Pinpoint the cell where the given text exists, returning its [X, Y] midpoint coordinate. 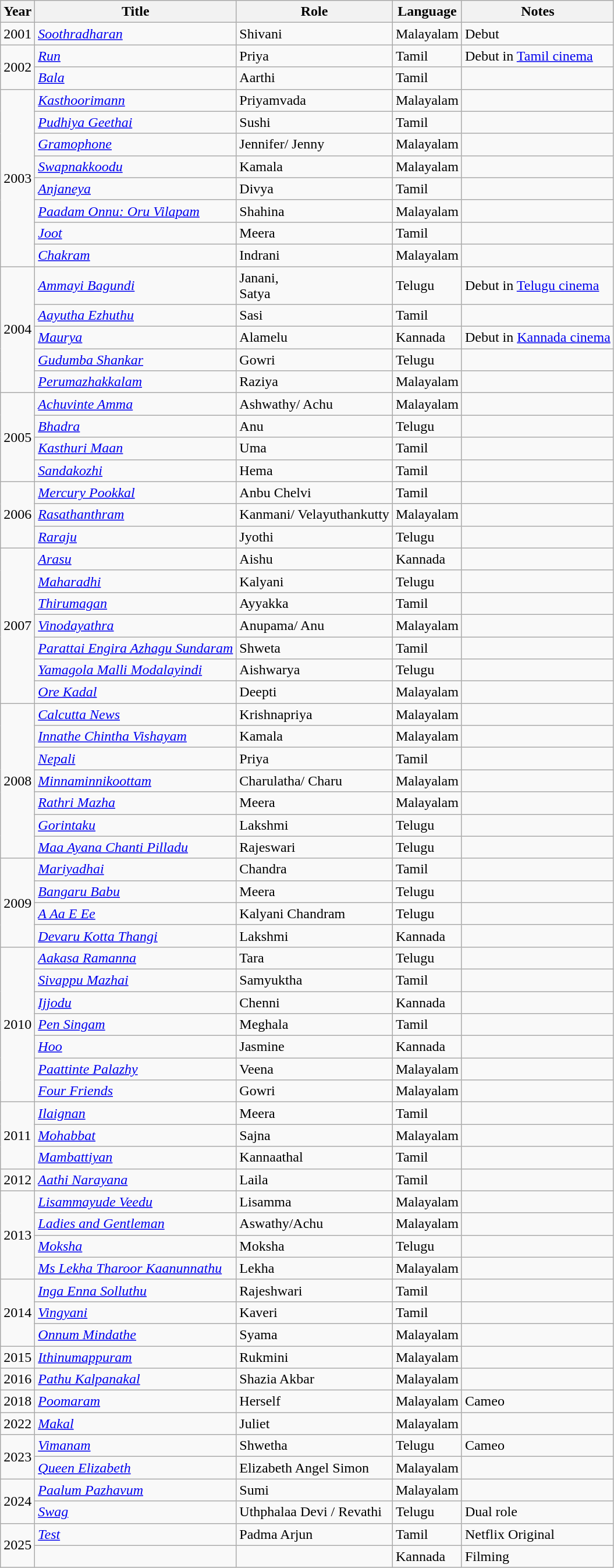
Aishu [314, 559]
Mambattiyan [136, 1158]
Jennifer/ Jenny [314, 144]
Gorintaku [136, 825]
Lisamma [314, 1202]
Innathe Chintha Vishayam [136, 737]
Janani,Satya [314, 285]
Hema [314, 470]
Calcutta News [136, 714]
Ms Lekha Tharoor Kaanunnathu [136, 1268]
Veena [314, 1069]
Ladies and Gentleman [136, 1224]
Jyothi [314, 537]
Deepti [314, 692]
2024 [17, 1501]
Gramophone [136, 144]
Ashwathy/ Achu [314, 404]
Pathu Kalpanakal [136, 1379]
Kasthoorimann [136, 100]
Shweta [314, 648]
Sandakozhi [136, 470]
Kalyani [314, 581]
Dual role [538, 1512]
Gudumba Shankar [136, 360]
Paattinte Palazhy [136, 1069]
Soothradharan [136, 34]
Debut in Tamil cinema [538, 56]
Filming [538, 1556]
Poomaram [136, 1401]
Maharadhi [136, 581]
Sajna [314, 1135]
Chakram [136, 255]
2011 [17, 1135]
2012 [17, 1180]
Aakasa Ramanna [136, 958]
2003 [17, 178]
Netflix Original [538, 1534]
Kasthuri Maan [136, 448]
Chenni [314, 1002]
Makal [136, 1424]
Chandra [314, 869]
Joot [136, 233]
Ammayi Bagundi [136, 285]
Indrani [314, 255]
Ijjodu [136, 1002]
2018 [17, 1401]
Vingyani [136, 1312]
Rasathanthram [136, 515]
Pudhiya Geethai [136, 122]
Sasi [314, 316]
Debut [538, 34]
2025 [17, 1545]
2022 [17, 1424]
Bhadra [136, 426]
Tara [314, 958]
Kanmani/ Velayuthankutty [314, 515]
Jasmine [314, 1047]
Vimanam [136, 1446]
Anupama/ Anu [314, 625]
Uma [314, 448]
Paalum Pazhavum [136, 1490]
Uthphalaa Devi / Revathi [314, 1512]
Run [136, 56]
Bala [136, 78]
2015 [17, 1357]
2013 [17, 1235]
Achuvinte Amma [136, 404]
Laila [314, 1180]
2006 [17, 515]
Thirumagan [136, 603]
Raziya [314, 382]
Parattai Engira Azhagu Sundaram [136, 648]
Rajeshwari [314, 1290]
Aayutha Ezhuthu [136, 316]
Divya [314, 189]
Maa Ayana Chanti Pilladu [136, 847]
Onnum Mindathe [136, 1335]
Language [427, 12]
Title [136, 12]
Rukmini [314, 1357]
Test [136, 1534]
A Aa E Ee [136, 914]
2005 [17, 437]
Alamelu [314, 338]
Rathri Mazha [136, 803]
2004 [17, 330]
Aathi Narayana [136, 1180]
2009 [17, 902]
Paadam Onnu: Oru Vilapam [136, 211]
Mariyadhai [136, 869]
Syama [314, 1335]
Aishwarya [314, 670]
Notes [538, 12]
2016 [17, 1379]
Sushi [314, 122]
Hoo [136, 1047]
Kaveri [314, 1312]
2023 [17, 1457]
Anbu Chelvi [314, 493]
Year [17, 12]
2007 [17, 625]
Ayyakka [314, 603]
Devaru Kotta Thangi [136, 936]
2014 [17, 1312]
Samyuktha [314, 980]
Inga Enna Solluthu [136, 1290]
2008 [17, 781]
Debut in Telugu cinema [538, 285]
Kalyani Chandram [314, 914]
Vinodayathra [136, 625]
Raraju [136, 537]
Shwetha [314, 1446]
Perumazhakkalam [136, 382]
Swapnakkoodu [136, 167]
Debut in Kannada cinema [538, 338]
Meghala [314, 1025]
Mohabbat [136, 1135]
Juliet [314, 1424]
Arasu [136, 559]
Ilaignan [136, 1113]
Nepali [136, 759]
2001 [17, 34]
Aarthi [314, 78]
Padma Arjun [314, 1534]
Mercury Pookkal [136, 493]
Sivappu Mazhai [136, 980]
Minnaminnikoottam [136, 781]
Ore Kadal [136, 692]
Kannaathal [314, 1158]
Anjaneya [136, 189]
Rajeswari [314, 847]
2010 [17, 1024]
Shazia Akbar [314, 1379]
2002 [17, 67]
Role [314, 12]
Elizabeth Angel Simon [314, 1468]
Bangaru Babu [136, 891]
Ithinumappuram [136, 1357]
Four Friends [136, 1091]
Aswathy/Achu [314, 1224]
Sumi [314, 1490]
Shahina [314, 211]
Maurya [136, 338]
Lisammayude Veedu [136, 1202]
Swag [136, 1512]
Anu [314, 426]
Queen Elizabeth [136, 1468]
Priyamvada [314, 100]
Yamagola Malli Modalayindi [136, 670]
Krishnapriya [314, 714]
Shivani [314, 34]
Herself [314, 1401]
Pen Singam [136, 1025]
Lekha [314, 1268]
Charulatha/ Charu [314, 781]
